For the text-containing cell, return its midpoint in (x, y) coordinate format. 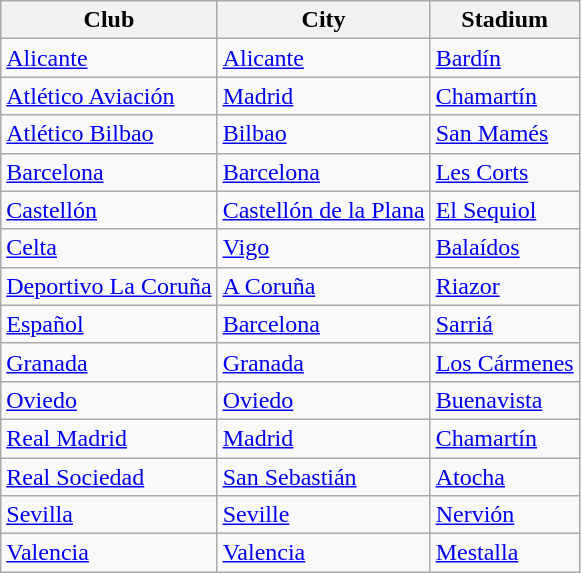
Riazor (504, 286)
Balaídos (504, 248)
Les Corts (504, 172)
Castellón de la Plana (324, 210)
Club (109, 20)
Bilbao (324, 134)
Nervión (504, 515)
Real Sociedad (109, 477)
Atlético Bilbao (109, 134)
Bardín (504, 58)
City (324, 20)
Stadium (504, 20)
Deportivo La Coruña (109, 286)
Sevilla (109, 515)
Atlético Aviación (109, 96)
Seville (324, 515)
Vigo (324, 248)
El Sequiol (504, 210)
Los Cármenes (504, 362)
A Coruña (324, 286)
Castellón (109, 210)
Buenavista (504, 400)
Celta (109, 248)
San Mamés (504, 134)
San Sebastián (324, 477)
Mestalla (504, 553)
Atocha (504, 477)
Español (109, 324)
Real Madrid (109, 438)
Sarriá (504, 324)
